Capture the cell that displays the provided text and extract its (X, Y) central coordinate. 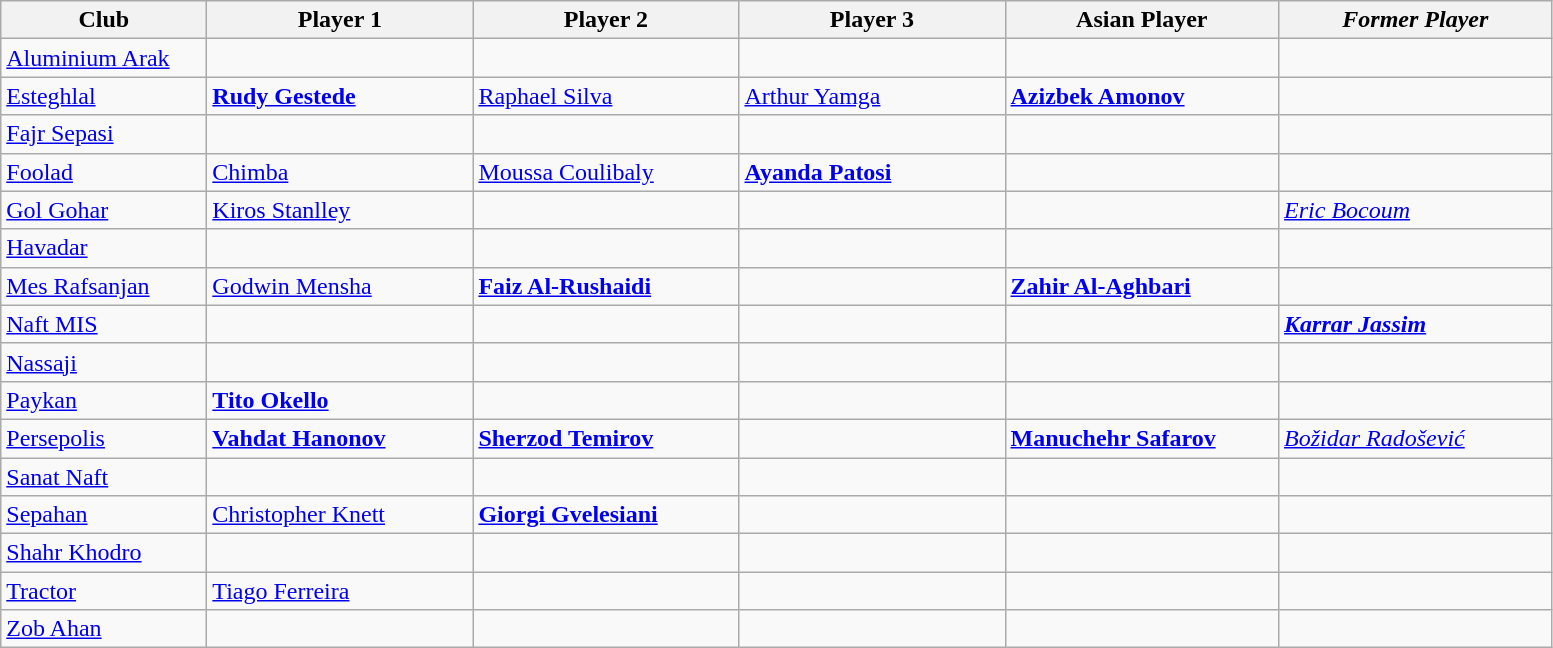
Player 2 (606, 20)
Former Player (1416, 20)
Tito Okello (340, 400)
Sanat Naft (104, 477)
Raphael Silva (606, 96)
Sherzod Temirov (606, 438)
Kiros Stanlley (340, 210)
Esteghlal (104, 96)
Fajr Sepasi (104, 134)
Moussa Coulibaly (606, 172)
Havadar (104, 248)
Zob Ahan (104, 629)
Mes Rafsanjan (104, 286)
Chimba (340, 172)
Giorgi Gvelesiani (606, 515)
Paykan (104, 400)
Eric Bocoum (1416, 210)
Zahir Al-Aghbari (1142, 286)
Tractor (104, 591)
Shahr Khodro (104, 553)
Christopher Knett (340, 515)
Player 1 (340, 20)
Tiago Ferreira (340, 591)
Godwin Mensha (340, 286)
Faiz Al-Rushaidi (606, 286)
Player 3 (872, 20)
Gol Gohar (104, 210)
Naft MIS (104, 324)
Aluminium Arak (104, 58)
Nassaji (104, 362)
Ayanda Patosi (872, 172)
Club (104, 20)
Božidar Radošević (1416, 438)
Asian Player (1142, 20)
Karrar Jassim (1416, 324)
Arthur Yamga (872, 96)
Vahdat Hanonov (340, 438)
Manuchehr Safarov (1142, 438)
Sepahan (104, 515)
Foolad (104, 172)
Persepolis (104, 438)
Rudy Gestede (340, 96)
Azizbek Amonov (1142, 96)
